Capture the cell that displays the provided text and extract its (X, Y) central coordinate. 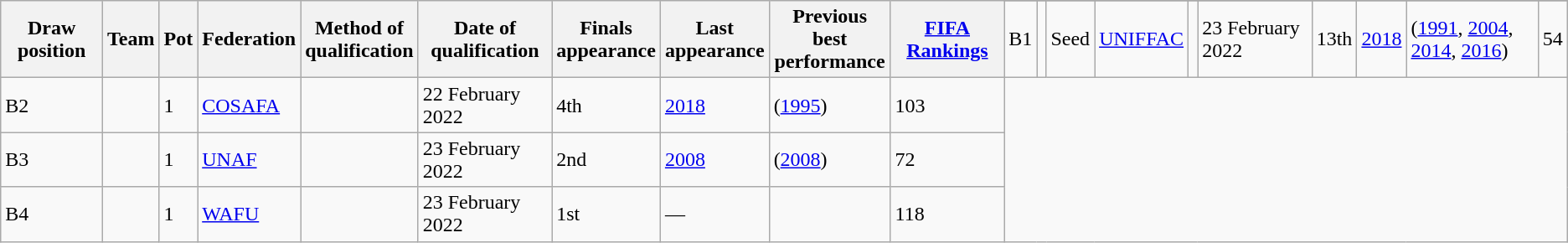
B3 (52, 159)
(2008) (829, 159)
B1 (1020, 39)
103 (947, 106)
22 February 2022 (484, 106)
4th (606, 106)
COSAFA (250, 106)
2008 (714, 159)
(1991, 2004, 2014, 2016) (1473, 39)
Team (131, 39)
Draw position (52, 39)
72 (947, 159)
(1995) (829, 106)
Finalsappearance (606, 39)
118 (947, 215)
Previous bestperformance (829, 39)
Lastappearance (714, 39)
Seed (1070, 39)
UNAF (250, 159)
Method ofqualification (359, 39)
Pot (178, 39)
FIFA Rankings (947, 39)
13th (1334, 39)
UNIFFAC (1142, 39)
Federation (250, 39)
Date ofqualification (484, 39)
B2 (52, 106)
1st (606, 215)
B4 (52, 215)
2nd (606, 159)
— (714, 215)
WAFU (250, 215)
54 (1553, 39)
